Provide the [X, Y] coordinate of the cell's center where the given text is located.  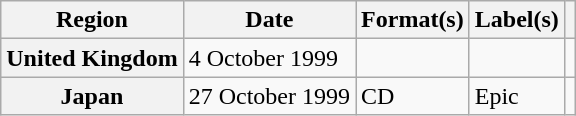
Label(s) [516, 20]
CD [413, 96]
4 October 1999 [269, 58]
Date [269, 20]
Japan [92, 96]
Epic [516, 96]
Format(s) [413, 20]
United Kingdom [92, 58]
27 October 1999 [269, 96]
Region [92, 20]
